Find where the given text appears and provide that cell's center as (X, Y) coordinate. 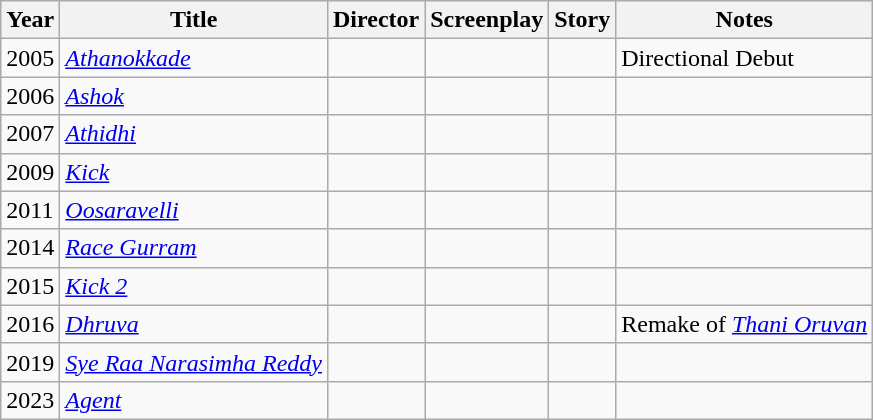
Agent (194, 400)
Title (194, 20)
Year (30, 20)
Remake of Thani Oruvan (744, 324)
2014 (30, 248)
2006 (30, 96)
Kick 2 (194, 286)
Ashok (194, 96)
2007 (30, 134)
Dhruva (194, 324)
2005 (30, 58)
Athidhi (194, 134)
2016 (30, 324)
Oosaravelli (194, 210)
Screenplay (487, 20)
2011 (30, 210)
Athanokkade (194, 58)
Sye Raa Narasimha Reddy (194, 362)
2019 (30, 362)
2009 (30, 172)
Notes (744, 20)
2023 (30, 400)
Story (582, 20)
Director (376, 20)
2015 (30, 286)
Directional Debut (744, 58)
Kick (194, 172)
Race Gurram (194, 248)
